Search for the cell housing the specified text and yield its (x, y) center coordinate. 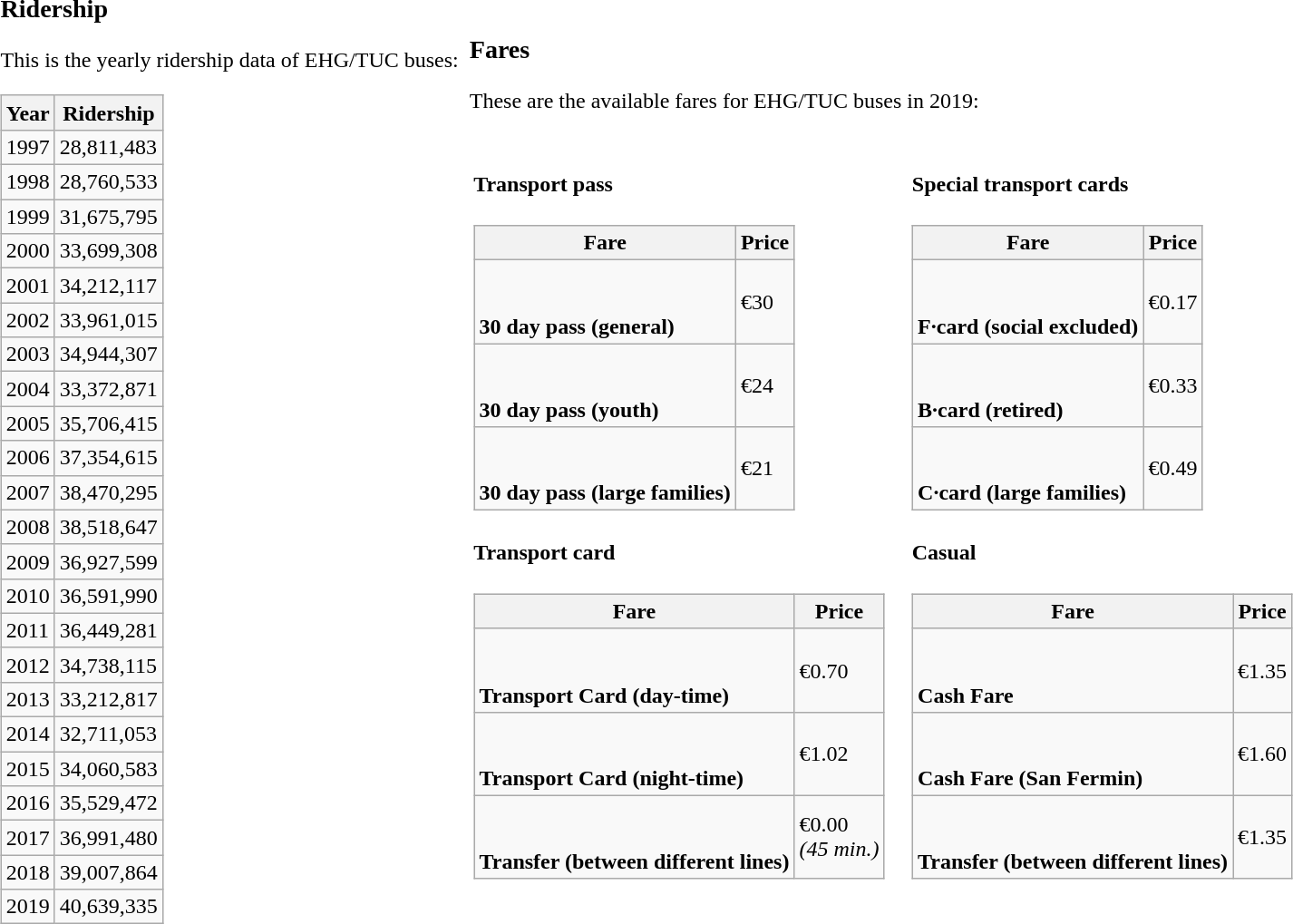
40,639,335 (109, 907)
36,449,281 (109, 630)
37,354,615 (109, 458)
€30 (764, 302)
1999 (27, 217)
2003 (27, 355)
2004 (27, 389)
30 day pass (general) (605, 302)
28,760,533 (109, 182)
38,470,295 (109, 492)
€0.00(45 min.) (840, 837)
31,675,795 (109, 217)
€24 (764, 385)
2010 (27, 596)
2017 (27, 838)
36,927,599 (109, 561)
2001 (27, 286)
34,212,117 (109, 286)
1998 (27, 182)
€0.49 (1173, 469)
2000 (27, 251)
Transport Card (night-time) (635, 754)
35,706,415 (109, 423)
2013 (27, 699)
€0.70 (840, 670)
2011 (27, 630)
36,591,990 (109, 596)
€1.02 (840, 754)
1997 (27, 147)
2002 (27, 320)
36,991,480 (109, 838)
28,811,483 (109, 147)
2018 (27, 872)
Cash Fare (1074, 670)
2015 (27, 769)
2016 (27, 803)
€1.60 (1262, 754)
34,738,115 (109, 665)
2006 (27, 458)
2008 (27, 527)
Ridership (109, 112)
2007 (27, 492)
€21 (764, 469)
35,529,472 (109, 803)
C·card (large families) (1028, 469)
38,518,647 (109, 527)
30 day pass (youth) (605, 385)
33,372,871 (109, 389)
Year (27, 112)
30 day pass (large families) (605, 469)
F·card (social excluded) (1028, 302)
34,944,307 (109, 355)
33,699,308 (109, 251)
39,007,864 (109, 872)
2012 (27, 665)
€0.17 (1173, 302)
2005 (27, 423)
2019 (27, 907)
B·card (retired) (1028, 385)
34,060,583 (109, 769)
Cash Fare (San Fermin) (1074, 754)
€0.33 (1173, 385)
33,212,817 (109, 699)
Transport Card (day-time) (635, 670)
2014 (27, 734)
33,961,015 (109, 320)
2009 (27, 561)
32,711,053 (109, 734)
